Output the (x, y) coordinate of the center of the cell containing the given text.  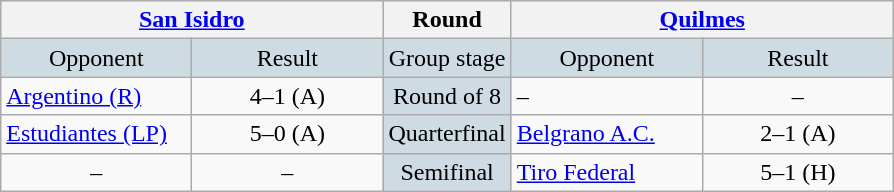
Round (447, 20)
Belgrano A.C. (606, 134)
Semifinal (447, 172)
5–1 (H) (798, 172)
2–1 (A) (798, 134)
Tiro Federal (606, 172)
4–1 (A) (288, 96)
Estudiantes (LP) (96, 134)
Quilmes (702, 20)
Group stage (447, 58)
San Isidro (192, 20)
Argentino (R) (96, 96)
5–0 (A) (288, 134)
Round of 8 (447, 96)
Quarterfinal (447, 134)
